Return (X, Y) of the center of cell containing provided text 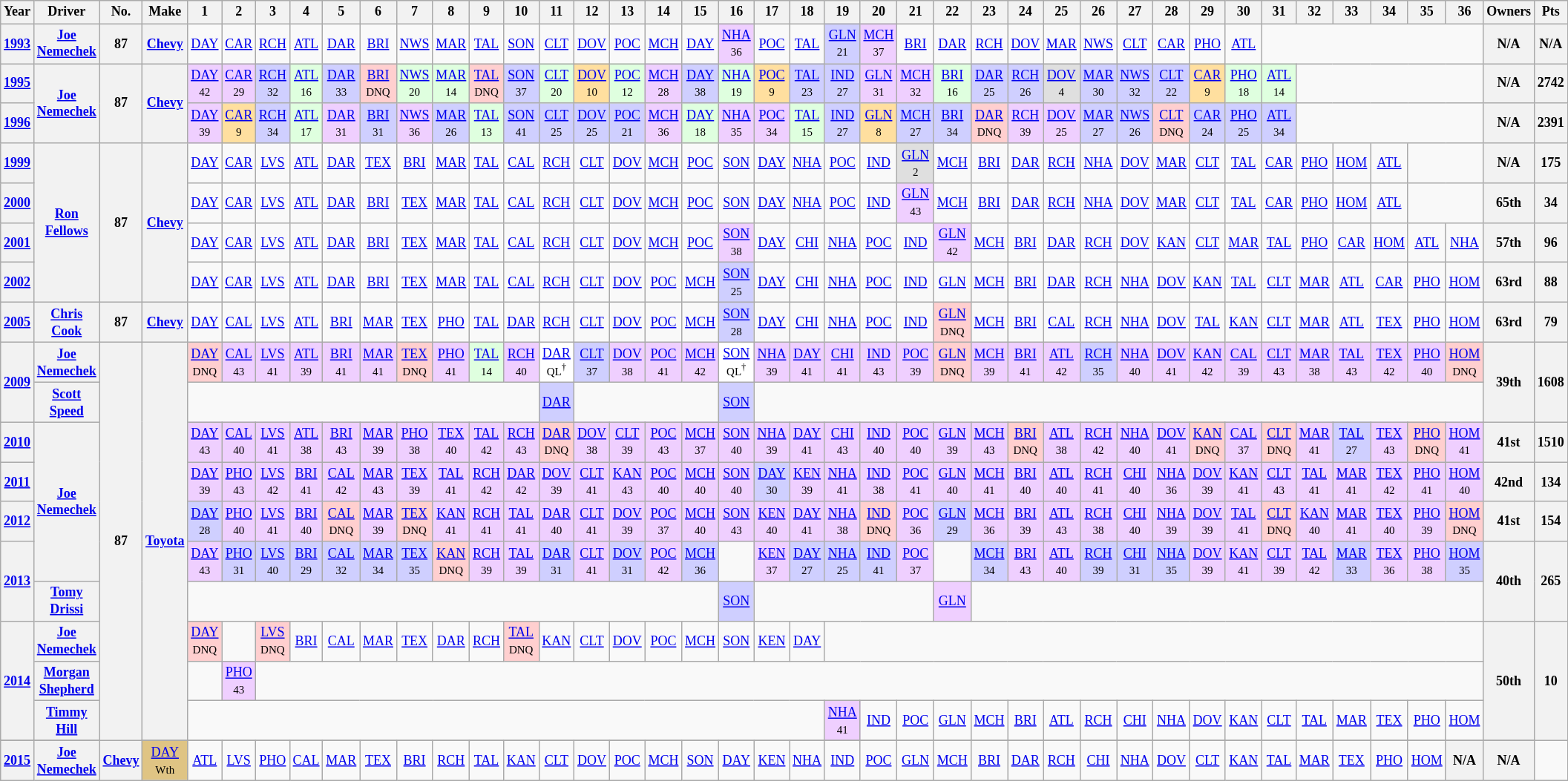
GLN21 (842, 44)
20 (879, 12)
CHI41 (842, 362)
ATL39 (306, 362)
KEN39 (807, 482)
BRI39 (1026, 521)
33 (1352, 12)
BRI29 (306, 561)
MCH27 (916, 123)
KEN40 (772, 521)
TAL23 (807, 84)
GLN43 (916, 203)
DAY18 (701, 123)
TEX39 (414, 482)
POC34 (772, 123)
CALDNQ (341, 521)
CAR29 (239, 84)
GLN29 (952, 521)
BRI34 (952, 123)
ATL16 (306, 84)
NHA25 (842, 561)
RCH43 (521, 442)
16 (736, 12)
2391 (1551, 123)
Owners (1509, 12)
23 (989, 12)
MCH34 (989, 561)
2011 (18, 482)
TEX36 (1389, 561)
MAR14 (451, 84)
DAR25 (989, 84)
1993 (18, 44)
65th (1509, 203)
DOV31 (627, 561)
2002 (18, 283)
MAR26 (451, 123)
RCH32 (273, 84)
DAY30 (772, 482)
31 (1279, 12)
CAL32 (341, 561)
2010 (18, 442)
CLT37 (592, 362)
15 (701, 12)
HOM40 (1465, 482)
2005 (18, 323)
GLN40 (952, 482)
SON37 (521, 84)
1608 (1551, 382)
DOV10 (592, 84)
IND40 (879, 442)
MCH39 (989, 362)
NHA19 (736, 84)
DAYWth (165, 761)
MAR38 (1314, 362)
MAR33 (1352, 561)
12 (592, 12)
2009 (18, 382)
NWS32 (1135, 84)
BRI31 (378, 123)
79 (1551, 323)
Pts (1551, 12)
18 (807, 12)
KEN37 (772, 561)
TAL43 (1352, 362)
25 (1062, 12)
1995 (18, 84)
28 (1172, 12)
5 (341, 12)
No. (121, 12)
ATL34 (1279, 123)
26 (1098, 12)
DAR40 (557, 521)
CAL42 (341, 482)
DAY38 (701, 84)
POC36 (916, 521)
CAL37 (1244, 442)
POC9 (772, 84)
RCH34 (273, 123)
6 (378, 12)
LVSDNQ (273, 641)
MCH32 (916, 84)
CLT20 (557, 84)
MAR43 (378, 482)
NHA38 (842, 521)
HOM35 (1465, 561)
SON25 (736, 283)
CLT25 (557, 123)
INDDNQ (879, 521)
CLT22 (1172, 84)
ATL14 (1279, 84)
PHO39 (1426, 521)
DAY28 (205, 521)
1999 (18, 163)
GLN2 (916, 163)
30 (1244, 12)
LVS42 (273, 482)
2014 (18, 681)
MAR30 (1098, 84)
RCH38 (1098, 521)
22 (952, 12)
IND43 (879, 362)
TAL27 (1352, 442)
POC43 (663, 442)
POC12 (627, 84)
IND41 (879, 561)
TEX35 (414, 561)
DOV4 (1062, 84)
11 (557, 12)
PHO31 (239, 561)
CAL40 (239, 442)
1 (205, 12)
134 (1551, 482)
ATL17 (306, 123)
MAR27 (1098, 123)
DAR42 (521, 482)
GLN42 (952, 243)
Scott Speed (67, 402)
14 (663, 12)
TAL14 (487, 362)
PHODNQ (1426, 442)
Timmy Hill (67, 721)
TEX43 (1389, 442)
2013 (18, 581)
27 (1135, 12)
Morgan Shepherd (67, 681)
96 (1551, 243)
GLN8 (879, 123)
TAL39 (521, 561)
50th (1509, 681)
24 (1026, 12)
MCH42 (701, 362)
SON43 (736, 521)
BRI16 (952, 84)
42nd (1509, 482)
CAL43 (239, 362)
175 (1551, 163)
17 (772, 12)
29 (1207, 12)
2015 (18, 761)
DAY42 (205, 84)
NWS26 (1135, 123)
RCH35 (1098, 362)
CHI43 (842, 442)
SON38 (736, 243)
Chris Cook (67, 323)
Ron Fellows (67, 223)
POC21 (627, 123)
Driver (67, 12)
32 (1314, 12)
265 (1551, 581)
21 (916, 12)
TAL15 (807, 123)
CAR24 (1207, 123)
2012 (18, 521)
Tomy Drissi (67, 602)
DAR33 (341, 84)
LVS40 (273, 561)
2001 (18, 243)
19 (842, 12)
ATL42 (1062, 362)
KAN40 (1314, 521)
RCH26 (1026, 84)
IND38 (879, 482)
4 (306, 12)
13 (627, 12)
SON28 (736, 323)
Toyota (165, 541)
KAN43 (627, 482)
MCH41 (989, 482)
2 (239, 12)
GLN39 (952, 442)
POC42 (663, 561)
TAL13 (487, 123)
40th (1509, 581)
NWS20 (414, 84)
3 (273, 12)
SON41 (521, 123)
1510 (1551, 442)
MCH28 (663, 84)
Year (18, 12)
NWS36 (414, 123)
DARQL† (557, 362)
SONQL† (736, 362)
DAY27 (807, 561)
Make (165, 12)
1996 (18, 123)
CAL39 (1244, 362)
RCH40 (521, 362)
88 (1551, 283)
154 (1551, 521)
35 (1426, 12)
ATL43 (1062, 521)
HOM41 (1465, 442)
8 (451, 12)
CHI31 (1135, 561)
2000 (18, 203)
KAN42 (1207, 362)
PHO18 (1244, 84)
39th (1509, 382)
2742 (1551, 84)
MCH43 (989, 442)
7 (414, 12)
PHO25 (1244, 123)
MAR34 (378, 561)
GLN31 (879, 84)
36 (1465, 12)
POC39 (916, 362)
57th (1509, 243)
9 (487, 12)
